Scan for the cell matching the given text and deliver its (X, Y) coordinate at center. 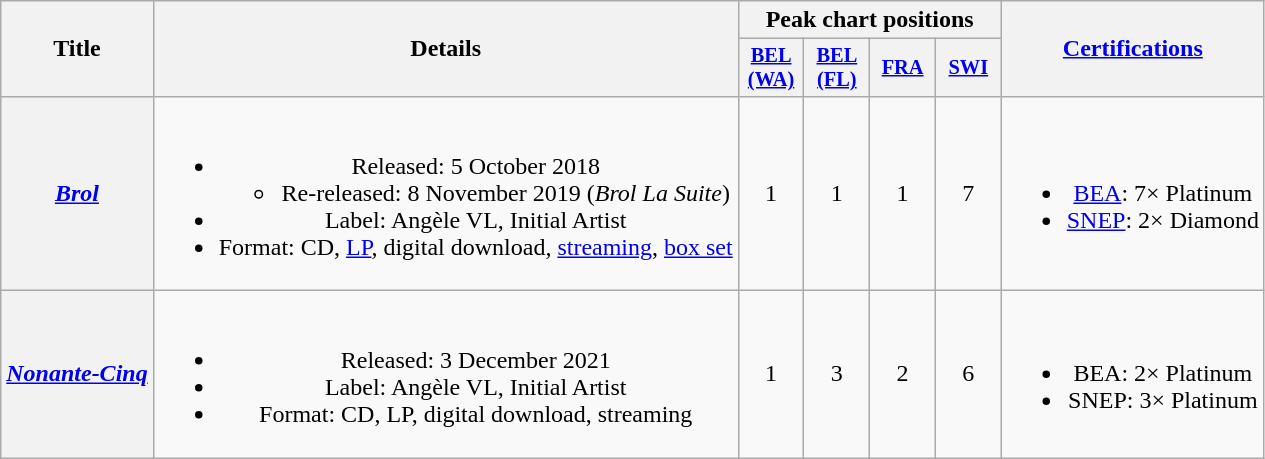
2 (903, 374)
6 (968, 374)
7 (968, 193)
Certifications (1132, 49)
BEL(FL) (837, 68)
Title (77, 49)
FRA (903, 68)
Details (446, 49)
Peak chart positions (870, 20)
3 (837, 374)
Nonante-Cinq (77, 374)
Released: 3 December 2021Label: Angèle VL, Initial ArtistFormat: CD, LP, digital download, streaming (446, 374)
BEA: 7× PlatinumSNEP: 2× Diamond (1132, 193)
Brol (77, 193)
BEL(WA) (771, 68)
BEA: 2× PlatinumSNEP: 3× Platinum (1132, 374)
SWI (968, 68)
